For the text-containing cell, return its midpoint in (x, y) coordinate format. 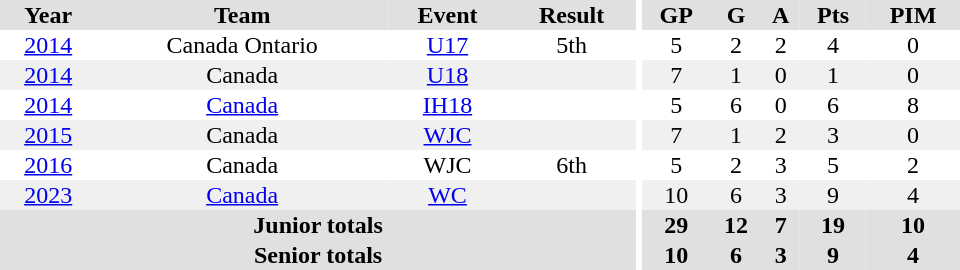
2016 (48, 165)
Pts (833, 15)
PIM (913, 15)
2023 (48, 195)
Year (48, 15)
Event (448, 15)
Result (572, 15)
Junior totals (318, 225)
IH18 (448, 105)
12 (736, 225)
2015 (48, 135)
Senior totals (318, 255)
Team (242, 15)
A (780, 15)
6th (572, 165)
29 (676, 225)
19 (833, 225)
GP (676, 15)
5th (572, 45)
U18 (448, 75)
G (736, 15)
Canada Ontario (242, 45)
8 (913, 105)
U17 (448, 45)
WC (448, 195)
